Determine the [x, y] coordinate at the center of the cell enclosing the given text.  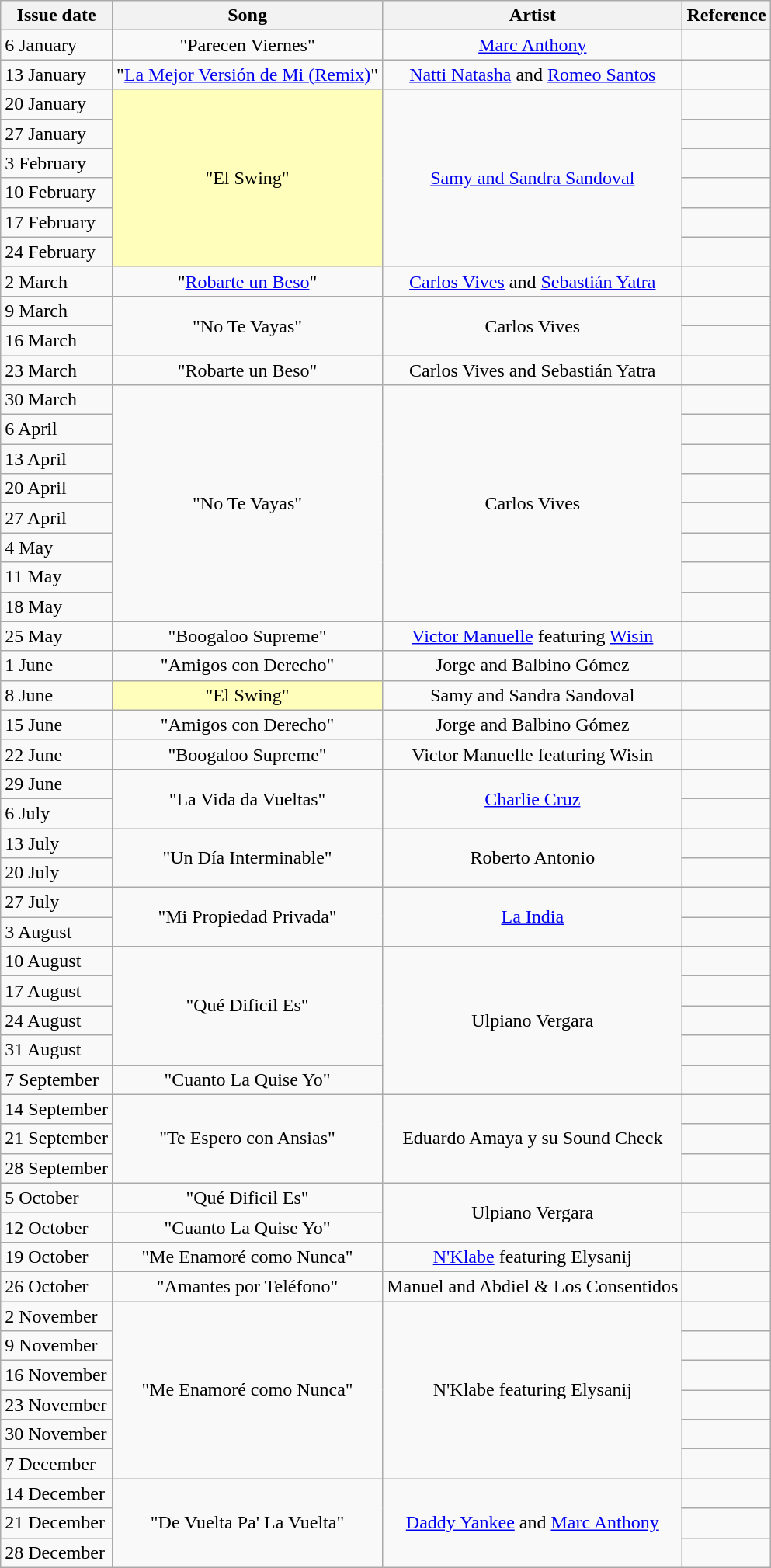
Issue date [57, 16]
9 March [57, 311]
2 November [57, 1316]
27 April [57, 518]
31 August [57, 1050]
30 November [57, 1434]
27 July [57, 902]
La India [533, 917]
1 June [57, 666]
23 March [57, 370]
"Un Día Interminable" [247, 857]
Manuel and Abdiel & Los Consentidos [533, 1286]
13 January [57, 75]
24 February [57, 252]
10 August [57, 961]
"La Vida da Vueltas" [247, 798]
18 May [57, 607]
11 May [57, 577]
Roberto Antonio [533, 857]
16 March [57, 340]
5 October [57, 1198]
"Amantes por Teléfono" [247, 1286]
Daddy Yankee and Marc Anthony [533, 1523]
2 March [57, 281]
8 June [57, 695]
30 March [57, 400]
29 June [57, 784]
20 July [57, 873]
9 November [57, 1346]
20 January [57, 104]
7 September [57, 1080]
Marc Anthony [533, 45]
3 August [57, 932]
Artist [533, 16]
28 December [57, 1552]
27 January [57, 134]
13 April [57, 459]
6 April [57, 429]
7 December [57, 1464]
"Mi Propiedad Privada" [247, 917]
10 February [57, 193]
4 May [57, 548]
12 October [57, 1227]
16 November [57, 1375]
22 June [57, 754]
25 May [57, 636]
6 January [57, 45]
6 July [57, 813]
"De Vuelta Pa' La Vuelta" [247, 1523]
21 December [57, 1523]
Reference [727, 16]
14 September [57, 1109]
24 August [57, 1020]
Eduardo Amaya y su Sound Check [533, 1139]
Natti Natasha and Romeo Santos [533, 75]
Charlie Cruz [533, 798]
14 December [57, 1493]
17 February [57, 222]
17 August [57, 991]
"Te Espero con Ansias" [247, 1139]
21 September [57, 1139]
"La Mejor Versión de Mi (Remix)" [247, 75]
3 February [57, 163]
13 July [57, 843]
"Parecen Viernes" [247, 45]
20 April [57, 488]
26 October [57, 1286]
23 November [57, 1405]
15 June [57, 725]
19 October [57, 1257]
28 September [57, 1168]
Song [247, 16]
